Provide the (X, Y) coordinate of the cell's center where the given text is located.  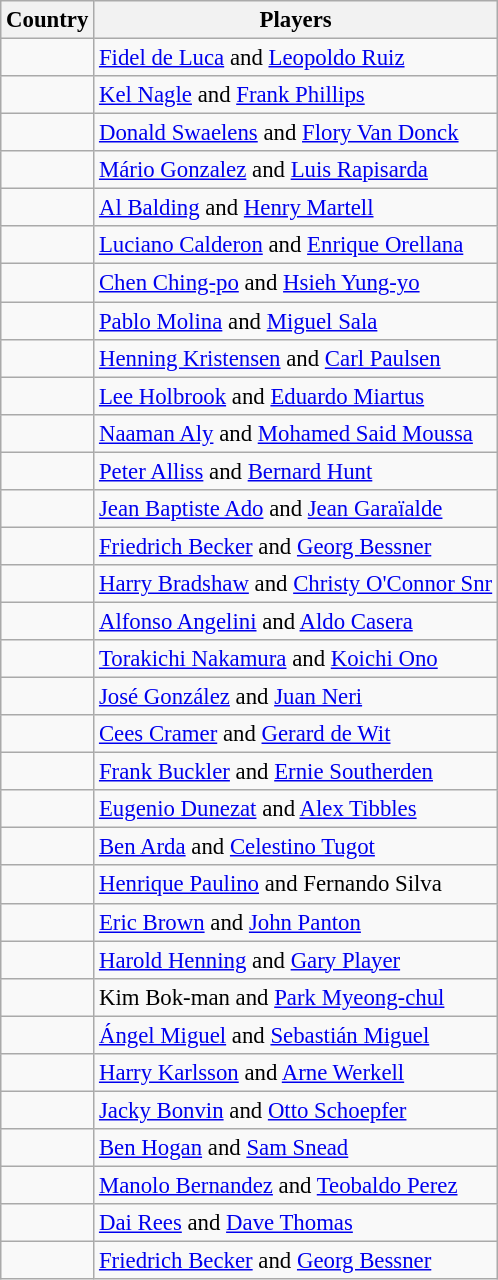
Kel Nagle and Frank Phillips (296, 95)
Dai Rees and Dave Thomas (296, 1223)
José González and Juan Neri (296, 697)
Donald Swaelens and Flory Van Donck (296, 133)
Torakichi Nakamura and Koichi Ono (296, 659)
Harry Karlsson and Arne Werkell (296, 1073)
Chen Ching-po and Hsieh Yung-yo (296, 283)
Peter Alliss and Bernard Hunt (296, 471)
Jean Baptiste Ado and Jean Garaïalde (296, 509)
Country (48, 20)
Eugenio Dunezat and Alex Tibbles (296, 809)
Jacky Bonvin and Otto Schoepfer (296, 1110)
Ángel Miguel and Sebastián Miguel (296, 1035)
Kim Bok-man and Park Myeong-chul (296, 997)
Cees Cramer and Gerard de Wit (296, 734)
Lee Holbrook and Eduardo Miartus (296, 396)
Henrique Paulino and Fernando Silva (296, 885)
Harry Bradshaw and Christy O'Connor Snr (296, 584)
Eric Brown and John Panton (296, 922)
Frank Buckler and Ernie Southerden (296, 772)
Alfonso Angelini and Aldo Casera (296, 621)
Luciano Calderon and Enrique Orellana (296, 245)
Harold Henning and Gary Player (296, 960)
Ben Arda and Celestino Tugot (296, 847)
Fidel de Luca and Leopoldo Ruiz (296, 58)
Players (296, 20)
Ben Hogan and Sam Snead (296, 1148)
Manolo Bernandez and Teobaldo Perez (296, 1185)
Henning Kristensen and Carl Paulsen (296, 358)
Mário Gonzalez and Luis Rapisarda (296, 170)
Pablo Molina and Miguel Sala (296, 321)
Naaman Aly and Mohamed Said Moussa (296, 433)
Al Balding and Henry Martell (296, 208)
